Provide the (X, Y) coordinate of the cell's center where the given text is located.  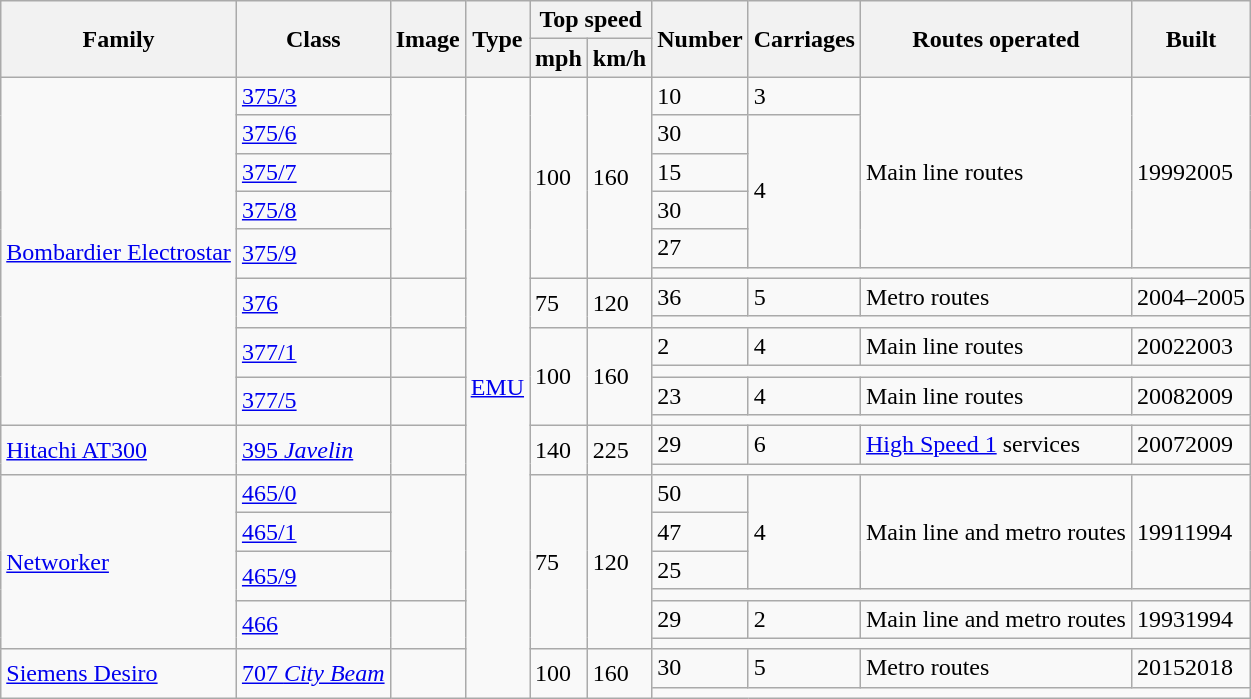
Built (1190, 39)
25 (700, 570)
23 (700, 395)
Siemens Desiro (119, 674)
6 (804, 445)
20022003 (1190, 346)
3 (804, 96)
20152018 (1190, 668)
20082009 (1190, 395)
47 (700, 532)
Family (119, 39)
19992005 (1190, 172)
50 (700, 494)
Image (428, 39)
mph (559, 58)
19911994 (1190, 532)
375/6 (313, 134)
375/8 (313, 210)
465/0 (313, 494)
19931994 (1190, 619)
Networker (119, 562)
395 Javelin (313, 450)
km/h (619, 58)
377/5 (313, 400)
466 (313, 624)
465/1 (313, 532)
Top speed (591, 20)
10 (700, 96)
Type (497, 39)
375/3 (313, 96)
20072009 (1190, 445)
15 (700, 172)
Bombardier Electrostar (119, 252)
Carriages (804, 39)
140 (559, 450)
Hitachi AT300 (119, 450)
225 (619, 450)
375/7 (313, 172)
High Speed 1 services (996, 445)
707 City Beam (313, 674)
377/1 (313, 352)
Number (700, 39)
375/9 (313, 254)
Routes operated (996, 39)
27 (700, 248)
36 (700, 297)
2004–2005 (1190, 297)
465/9 (313, 576)
EMU (497, 388)
Class (313, 39)
376 (313, 302)
